Search for the cell housing the specified text and yield its (X, Y) center coordinate. 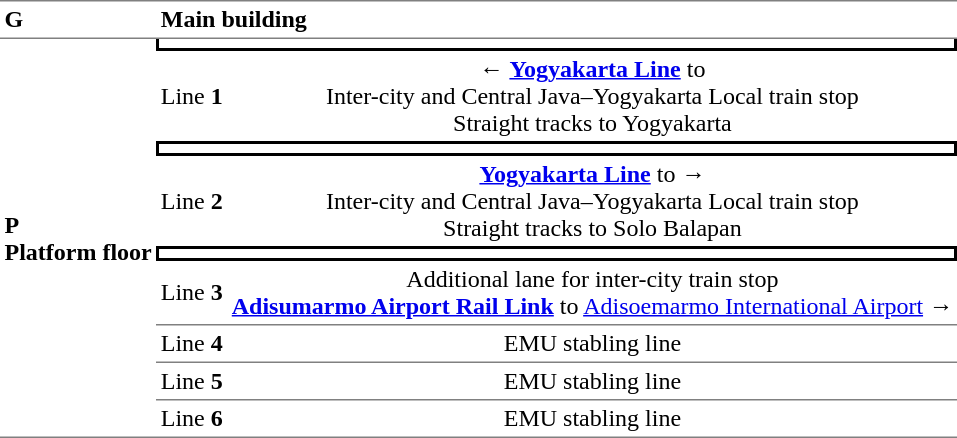
G (78, 20)
Line 3 (192, 292)
Line 6 (192, 419)
← Yogyakarta Line to Inter-city and Central Java–Yogyakarta Local train stopStraight tracks to Yogyakarta (592, 96)
Line 5 (192, 382)
PPlatform floor (78, 238)
Line 4 (192, 344)
Line 2 (192, 201)
Yogyakarta Line to →Inter-city and Central Java–Yogyakarta Local train stopStraight tracks to Solo Balapan (592, 201)
Line 1 (192, 96)
Main building (556, 20)
Additional lane for inter-city train stop Adisumarmo Airport Rail Link to Adisoemarmo International Airport → (592, 292)
